Identify which cell holds the provided text, then report its (x, y) central coordinate. 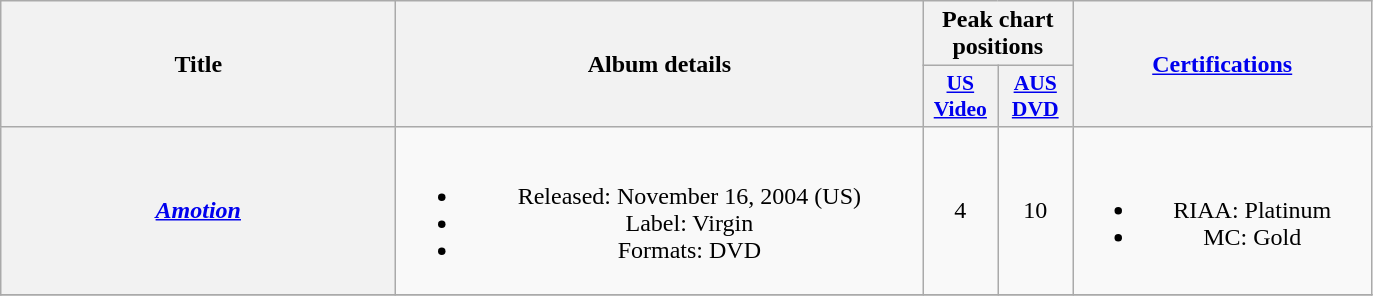
10 (1036, 210)
Album details (660, 64)
Title (198, 64)
Released: November 16, 2004 (US)Label: VirginFormats: DVD (660, 210)
RIAA: PlatinumMC: Gold (1222, 210)
AUSDVD (1036, 96)
USVideo (960, 96)
Peak chart positions (998, 34)
4 (960, 210)
Amotion (198, 210)
Certifications (1222, 64)
